Locate the cell with the specified text and output its [X, Y] center coordinate. 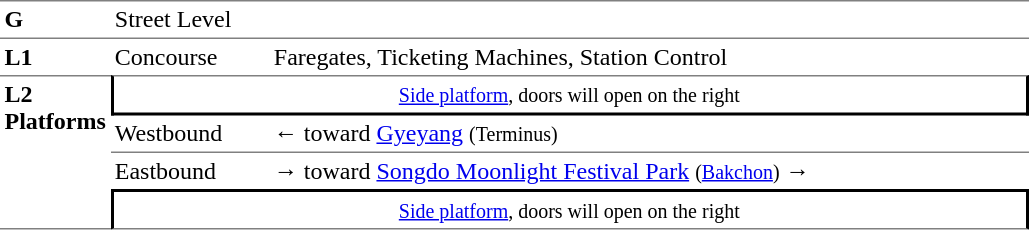
G [55, 20]
← toward Gyeyang (Terminus) [648, 135]
Faregates, Ticketing Machines, Station Control [648, 57]
L1 [55, 57]
Eastbound [190, 171]
Street Level [190, 20]
Westbound [190, 135]
Concourse [190, 57]
→ toward Songdo Moonlight Festival Park (Bakchon) → [648, 171]
L2Platforms [55, 152]
